Extract the (X, Y) coordinate from the center of the cell holding the provided text.  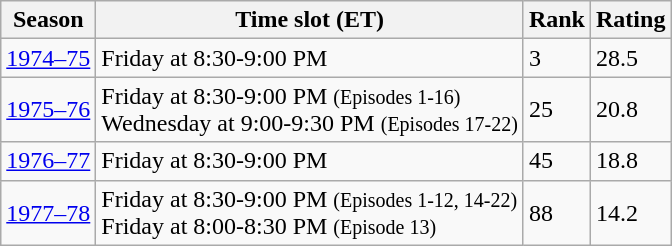
18.8 (631, 161)
Friday at 8:30-9:00 PM (Episodes 1-16)Wednesday at 9:00-9:30 PM (Episodes 17-22) (310, 110)
1975–76 (48, 110)
Rank (556, 20)
28.5 (631, 58)
Rating (631, 20)
1977–78 (48, 212)
1976–77 (48, 161)
45 (556, 161)
Season (48, 20)
3 (556, 58)
25 (556, 110)
Friday at 8:30-9:00 PM (Episodes 1-12, 14-22)Friday at 8:00-8:30 PM (Episode 13) (310, 212)
88 (556, 212)
14.2 (631, 212)
20.8 (631, 110)
Time slot (ET) (310, 20)
1974–75 (48, 58)
